Detect which cell encompasses the target text, then output its (x, y) center coordinate. 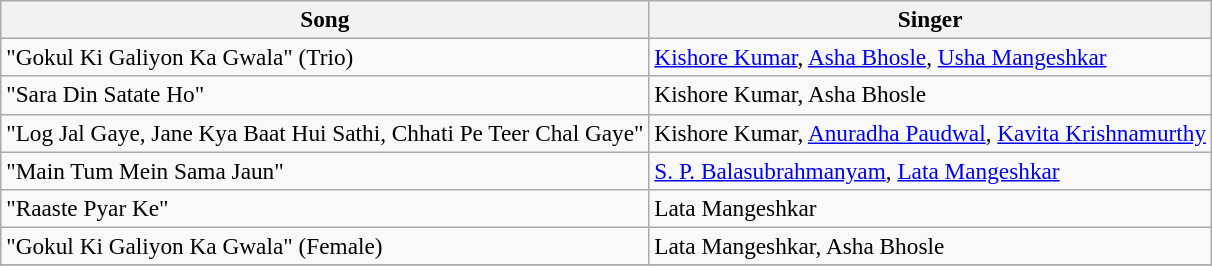
Singer (930, 19)
Lata Mangeshkar (930, 208)
S. P. Balasubrahmanyam, Lata Mangeshkar (930, 170)
Song (325, 19)
"Sara Din Satate Ho" (325, 95)
"Gokul Ki Galiyon Ka Gwala" (Female) (325, 246)
"Raaste Pyar Ke" (325, 208)
"Log Jal Gaye, Jane Kya Baat Hui Sathi, Chhati Pe Teer Chal Gaye" (325, 133)
Kishore Kumar, Anuradha Paudwal, Kavita Krishnamurthy (930, 133)
"Main Tum Mein Sama Jaun" (325, 170)
"Gokul Ki Galiyon Ka Gwala" (Trio) (325, 57)
Lata Mangeshkar, Asha Bhosle (930, 246)
Kishore Kumar, Asha Bhosle (930, 95)
Kishore Kumar, Asha Bhosle, Usha Mangeshkar (930, 57)
